Provide the (X, Y) coordinate of the cell's center where the given text is located.  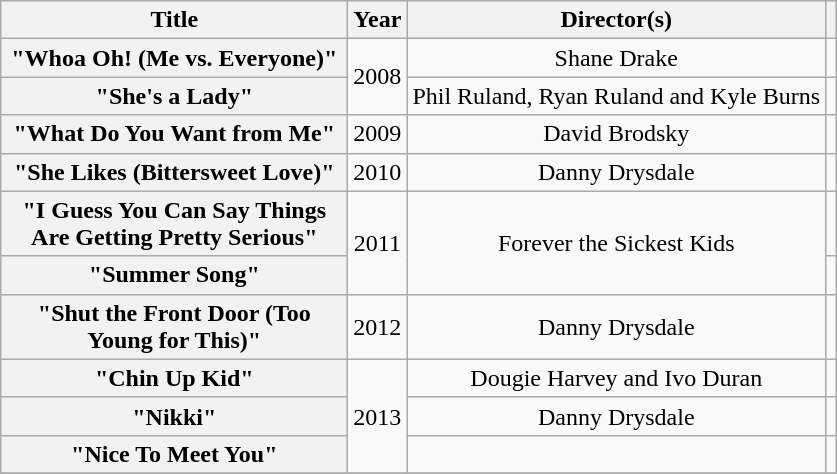
Dougie Harvey and Ivo Duran (616, 378)
"She Likes (Bittersweet Love)" (174, 172)
"Summer Song" (174, 275)
2011 (378, 242)
"Chin Up Kid" (174, 378)
"Whoa Oh! (Me vs. Everyone)" (174, 58)
David Brodsky (616, 134)
2012 (378, 326)
"Shut the Front Door (Too Young for This)" (174, 326)
2008 (378, 77)
"Nikki" (174, 416)
Year (378, 20)
"Nice To Meet You" (174, 454)
Shane Drake (616, 58)
Phil Ruland, Ryan Ruland and Kyle Burns (616, 96)
2009 (378, 134)
2013 (378, 416)
"What Do You Want from Me" (174, 134)
Title (174, 20)
"She's a Lady" (174, 96)
Director(s) (616, 20)
2010 (378, 172)
Forever the Sickest Kids (616, 242)
"I Guess You Can Say Things Are Getting Pretty Serious" (174, 224)
